Determine the [x, y] coordinate at the center of the cell enclosing the given text.  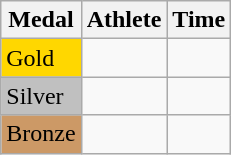
Athlete [124, 20]
Bronze [41, 134]
Medal [41, 20]
Silver [41, 96]
Time [199, 20]
Gold [41, 58]
